From the cell containing the given text, extract its center point as [X, Y] coordinate. 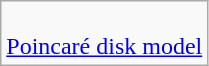
Poincaré disk model [104, 34]
